Find where the given text appears and provide that cell's center as (x, y) coordinate. 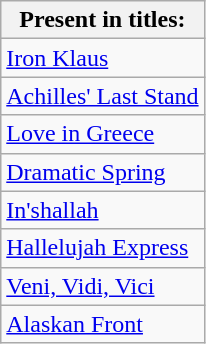
In'shallah (102, 210)
Iron Klaus (102, 58)
Present in titles: (102, 20)
Veni, Vidi, Vici (102, 286)
Dramatic Spring (102, 172)
Hallelujah Express (102, 248)
Achilles' Last Stand (102, 96)
Alaskan Front (102, 324)
Love in Greece (102, 134)
